Locate the cell with the specified text and output its (x, y) center coordinate. 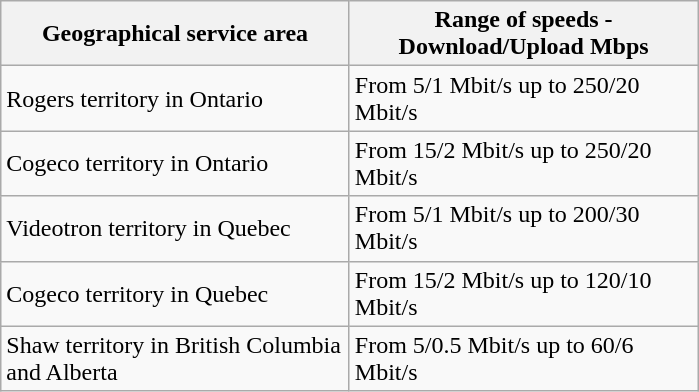
Rogers territory in Ontario (176, 98)
Range of speeds - Download/Upload Mbps (524, 34)
Cogeco territory in Quebec (176, 294)
From 5/1 Mbit/s up to 200/30 Mbit/s (524, 228)
From 15/2 Mbit/s up to 250/20 Mbit/s (524, 164)
Cogeco territory in Ontario (176, 164)
Geographical service area (176, 34)
Videotron territory in Quebec (176, 228)
From 5/1 Mbit/s up to 250/20 Mbit/s (524, 98)
Shaw territory in British Columbia and Alberta (176, 358)
From 5/0.5 Mbit/s up to 60/6 Mbit/s (524, 358)
From 15/2 Mbit/s up to 120/10 Mbit/s (524, 294)
